Detect which cell encompasses the target text, then output its (X, Y) center coordinate. 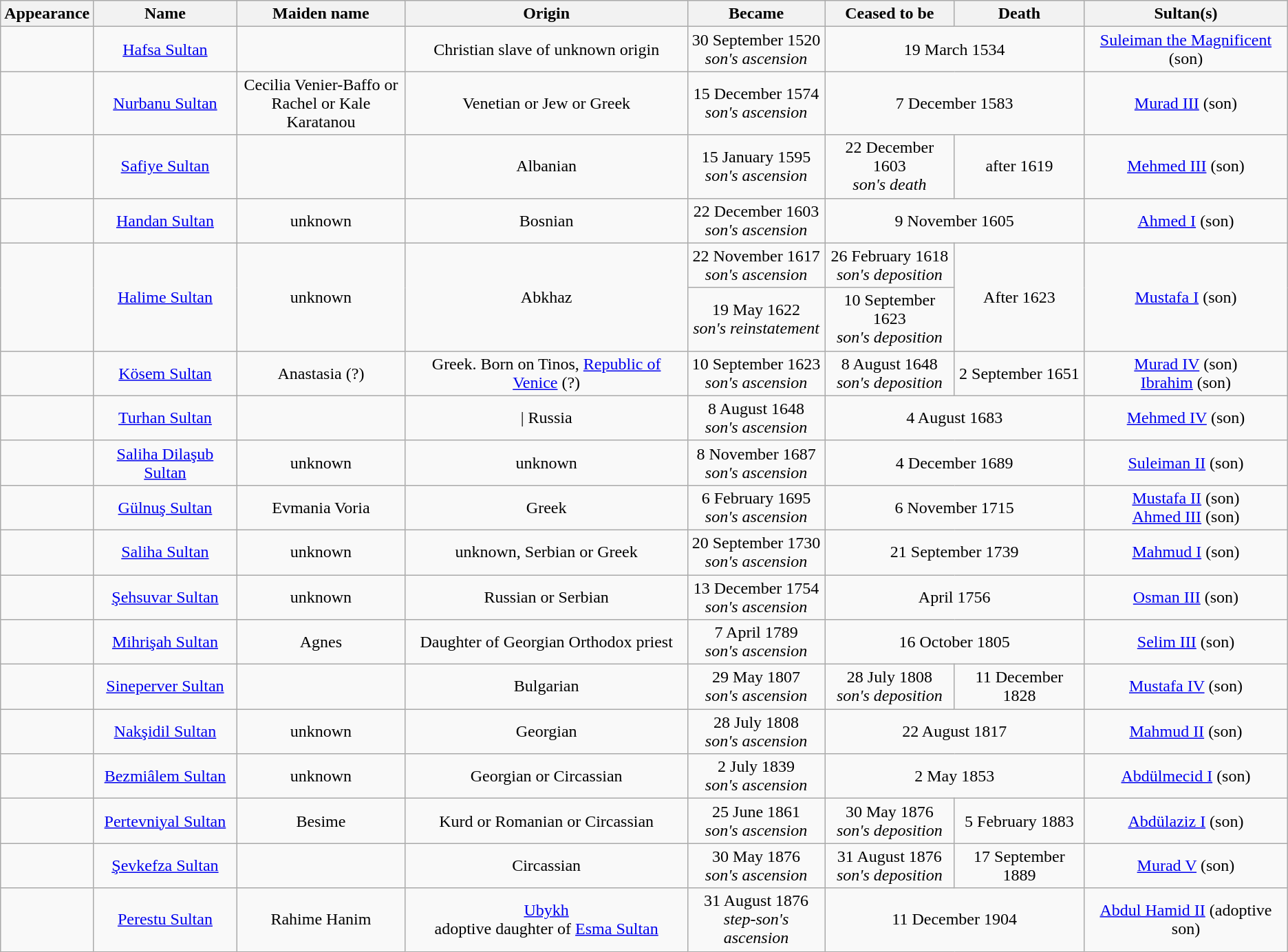
Nurbanu Sultan (165, 103)
Russian or Serbian (546, 597)
28 July 1808son's ascension (757, 732)
17 September 1889 (1020, 865)
2 July 1839son's ascension (757, 776)
13 December 1754son's ascension (757, 597)
Saliha Dilaşub Sultan (165, 462)
7 December 1583 (955, 103)
Murad V (son) (1186, 865)
15 January 1595son's ascension (757, 166)
Halime Sultan (165, 297)
Bezmiâlem Sultan (165, 776)
22 December 1603son's death (890, 166)
Ubykhadoptive daughter of Esma Sultan (546, 920)
Selim III (son) (1186, 642)
19 March 1534 (955, 50)
after 1619 (1020, 166)
Kurd or Romanian or Circassian (546, 821)
19 May 1622son's reinstatement (757, 319)
Abdülaziz I (son) (1186, 821)
Name (165, 14)
Ahmed I (son) (1186, 220)
29 May 1807son's ascension (757, 686)
Greek. Born on Tinos, Republic of Venice (?) (546, 373)
Hafsa Sultan (165, 50)
Georgian (546, 732)
30 May 1876son's deposition (890, 821)
Venetian or Jew or Greek (546, 103)
Georgian or Circassian (546, 776)
Suleiman II (son) (1186, 462)
Besime (321, 821)
5 February 1883 (1020, 821)
Rahime Hanim (321, 920)
Kösem Sultan (165, 373)
20 September 1730son's ascension (757, 552)
4 August 1683 (955, 418)
6 February 1695son's ascension (757, 508)
2 May 1853 (955, 776)
Death (1020, 14)
30 May 1876son's ascension (757, 865)
Nakşidil Sultan (165, 732)
Became (757, 14)
Greek (546, 508)
22 November 1617son's ascension (757, 266)
26 February 1618son's deposition (890, 266)
Bosnian (546, 220)
Sineperver Sultan (165, 686)
9 November 1605 (955, 220)
Mahmud I (son) (1186, 552)
Bulgarian (546, 686)
Ceased to be (890, 14)
30 September 1520son's ascension (757, 50)
31 August 1876step-son's ascension (757, 920)
Saliha Sultan (165, 552)
7 April 1789son's ascension (757, 642)
Anastasia (?) (321, 373)
Murad III (son) (1186, 103)
Şehsuvar Sultan (165, 597)
25 June 1861son's ascension (757, 821)
Turhan Sultan (165, 418)
21 September 1739 (955, 552)
2 September 1651 (1020, 373)
16 October 1805 (955, 642)
Mehmed III (son) (1186, 166)
Mahmud II (son) (1186, 732)
Abkhaz (546, 297)
8 November 1687son's ascension (757, 462)
4 December 1689 (955, 462)
Agnes (321, 642)
Handan Sultan (165, 220)
Christian slave of unknown origin (546, 50)
Pertevniyal Sultan (165, 821)
Cecilia Venier-Baffo orRachel or Kale Karatanou (321, 103)
22 December 1603son's ascension (757, 220)
Mihrişah Sultan (165, 642)
11 December 1904 (955, 920)
Evmania Voria (321, 508)
Şevkefza Sultan (165, 865)
11 December 1828 (1020, 686)
Osman III (son) (1186, 597)
Perestu Sultan (165, 920)
Safiye Sultan (165, 166)
Abdul Hamid II (adoptive son) (1186, 920)
10 September 1623son's ascension (757, 373)
Mustafa I (son) (1186, 297)
8 August 1648 son's deposition (890, 373)
Circassian (546, 865)
After 1623 (1020, 297)
unknown, Serbian or Greek (546, 552)
28 July 1808son's deposition (890, 686)
Murad IV (son)Ibrahim (son) (1186, 373)
Albanian (546, 166)
Gülnuş Sultan (165, 508)
10 September 1623son's deposition (890, 319)
Appearance (47, 14)
Sultan(s) (1186, 14)
Maiden name (321, 14)
31 August 1876son's deposition (890, 865)
8 August 1648son's ascension (757, 418)
April 1756 (955, 597)
Mustafa II (son)Ahmed III (son) (1186, 508)
22 August 1817 (955, 732)
6 November 1715 (955, 508)
Daughter of Georgian Orthodox priest (546, 642)
Origin (546, 14)
Abdülmecid I (son) (1186, 776)
Mehmed IV (son) (1186, 418)
Suleiman the Magnificent (son) (1186, 50)
| Russia (546, 418)
Mustafa IV (son) (1186, 686)
15 December 1574son's ascension (757, 103)
